Return [X, Y] of the center of cell containing provided text 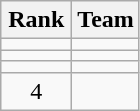
4 [36, 91]
Team [106, 20]
Rank [36, 20]
